Return (X, Y) of the center of cell containing provided text 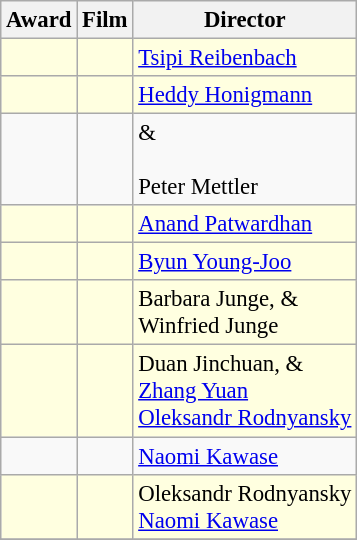
Director (245, 20)
Duan Jinchuan, & Zhang Yuan Oleksandr Rodnyansky (245, 391)
Film (105, 20)
Byun Young-Joo (245, 262)
Anand Patwardhan (245, 224)
Award (39, 20)
Barbara Junge, & Winfried Junge (245, 312)
& Peter Mettler (245, 160)
Heddy Honigmann (245, 95)
Tsipi Reibenbach (245, 58)
Oleksandr Rodnyansky Naomi Kawase (245, 506)
Naomi Kawase (245, 456)
